Detect which cell encompasses the target text, then output its (x, y) center coordinate. 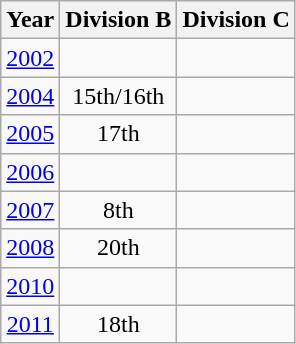
17th (118, 134)
15th/16th (118, 96)
Division B (118, 20)
18th (118, 324)
2005 (30, 134)
2008 (30, 248)
2010 (30, 286)
2006 (30, 172)
20th (118, 248)
Year (30, 20)
2011 (30, 324)
8th (118, 210)
Division C (236, 20)
2004 (30, 96)
2007 (30, 210)
2002 (30, 58)
